Determine the [x, y] coordinate at the center of the cell enclosing the given text.  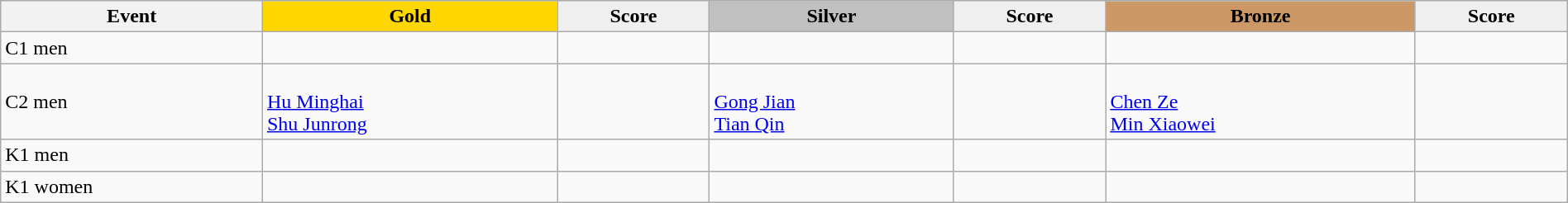
Gong JianTian Qin [832, 101]
Silver [832, 17]
Event [132, 17]
Bronze [1260, 17]
K1 men [132, 155]
C1 men [132, 48]
Gold [410, 17]
Chen ZeMin Xiaowei [1260, 101]
C2 men [132, 101]
K1 women [132, 186]
Hu MinghaiShu Junrong [410, 101]
